For the text-containing cell, return its midpoint in (x, y) coordinate format. 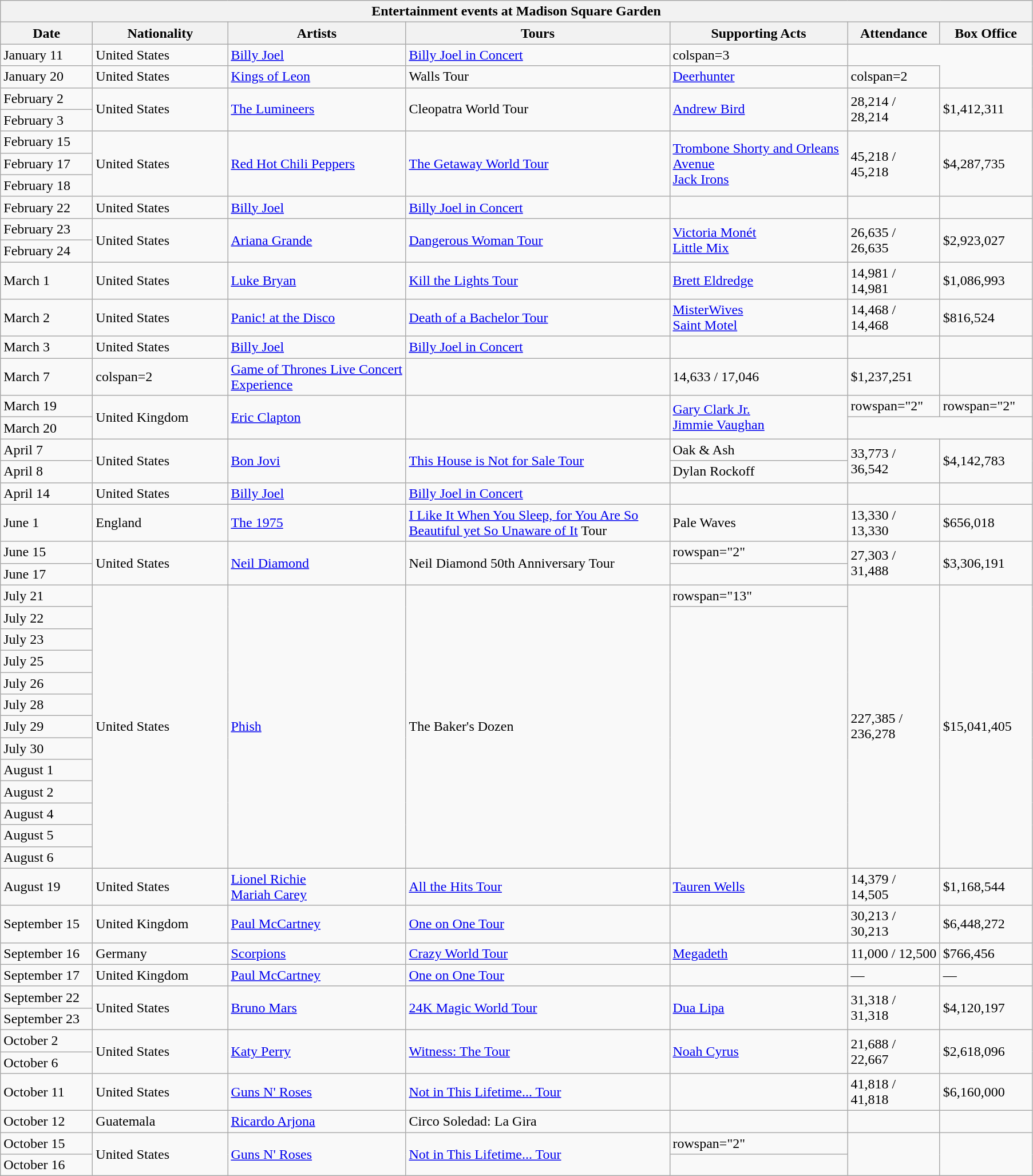
Red Hot Chili Peppers (317, 164)
Kings of Leon (317, 77)
Megadeth (759, 953)
The Getaway World Tour (538, 164)
33,773 / 36,542 (894, 461)
$4,142,783 (985, 461)
45,218 / 45,218 (894, 164)
February 15 (47, 142)
February 24 (47, 251)
$6,448,272 (985, 924)
July 25 (47, 661)
$1,086,993 (985, 280)
Dua Lipa (759, 1008)
$766,456 (985, 953)
February 2 (47, 98)
227,385 / 236,278 (894, 727)
February 23 (47, 229)
24K Magic World Tour (538, 1008)
June 15 (47, 552)
$816,524 (985, 318)
Oak & Ash (759, 450)
April 8 (47, 472)
$656,018 (985, 523)
July 30 (47, 749)
September 22 (47, 997)
October 6 (47, 1063)
August 2 (47, 792)
October 2 (47, 1040)
14,379 / 14,505 (894, 887)
$2,618,096 (985, 1051)
Dangerous Woman Tour (538, 240)
January 20 (47, 77)
Tours (538, 33)
July 23 (47, 639)
Witness: The Tour (538, 1051)
Eric Clapton (317, 417)
I Like It When You Sleep, for You Are So Beautiful yet So Unaware of It Tour (538, 523)
MisterWivesSaint Motel (759, 318)
October 16 (47, 1165)
14,981 / 14,981 (894, 280)
September 15 (47, 924)
$1,412,311 (985, 109)
41,818 / 41,818 (894, 1092)
Panic! at the Disco (317, 318)
February 18 (47, 185)
February 3 (47, 120)
March 1 (47, 280)
$15,041,405 (985, 727)
The Baker's Dozen (538, 727)
England (160, 523)
Noah Cyrus (759, 1051)
April 7 (47, 450)
Cleopatra World Tour (538, 109)
Ricardo Arjona (317, 1122)
Pale Waves (759, 523)
March 19 (47, 406)
Tauren Wells (759, 887)
September 17 (47, 975)
September 23 (47, 1019)
Katy Perry (317, 1051)
Germany (160, 953)
June 1 (47, 523)
Game of Thrones Live Concert Experience (317, 377)
Neil Diamond (317, 563)
27,303 / 31,488 (894, 563)
Nationality (160, 33)
June 17 (47, 574)
Victoria MonétLittle Mix (759, 240)
Scorpions (317, 953)
Dylan Rockoff (759, 472)
April 14 (47, 493)
Bon Jovi (317, 461)
Deerhunter (759, 77)
Circo Soledad: La Gira (538, 1122)
This House is Not for Sale Tour (538, 461)
$6,160,000 (985, 1092)
colspan=3 (759, 55)
Date (47, 33)
The Lumineers (317, 109)
August 1 (47, 770)
July 26 (47, 683)
March 7 (47, 377)
rowspan="13" (759, 596)
Guatemala (160, 1122)
21,688 / 22,667 (894, 1051)
11,000 / 12,500 (894, 953)
October 15 (47, 1143)
31,318 / 31,318 (894, 1008)
$4,120,197 (985, 1008)
28,214 / 28,214 (894, 109)
14,468 / 14,468 (894, 318)
Walls Tour (538, 77)
14,633 / 17,046 (759, 377)
Crazy World Tour (538, 953)
$3,306,191 (985, 563)
26,635 / 26,635 (894, 240)
Supporting Acts (759, 33)
Kill the Lights Tour (538, 280)
$2,923,027 (985, 240)
October 11 (47, 1092)
Attendance (894, 33)
Luke Bryan (317, 280)
Death of a Bachelor Tour (538, 318)
August 4 (47, 814)
March 3 (47, 347)
March 2 (47, 318)
$1,237,251 (894, 377)
The 1975 (317, 523)
$4,287,735 (985, 164)
July 21 (47, 596)
Trombone Shorty and Orleans AvenueJack Irons (759, 164)
February 22 (47, 207)
February 17 (47, 164)
Neil Diamond 50th Anniversary Tour (538, 563)
January 11 (47, 55)
July 28 (47, 705)
September 16 (47, 953)
Andrew Bird (759, 109)
July 29 (47, 727)
13,330 / 13,330 (894, 523)
August 19 (47, 887)
Bruno Mars (317, 1008)
August 6 (47, 857)
Artists (317, 33)
Lionel RichieMariah Carey (317, 887)
August 5 (47, 836)
Ariana Grande (317, 240)
March 20 (47, 428)
October 12 (47, 1122)
Gary Clark Jr.Jimmie Vaughan (759, 417)
$1,168,544 (985, 887)
July 22 (47, 617)
All the Hits Tour (538, 887)
Box Office (985, 33)
Brett Eldredge (759, 280)
Phish (317, 727)
30,213 / 30,213 (894, 924)
Entertainment events at Madison Square Garden (516, 11)
